Determine the (X, Y) coordinate at the center of the cell enclosing the given text.  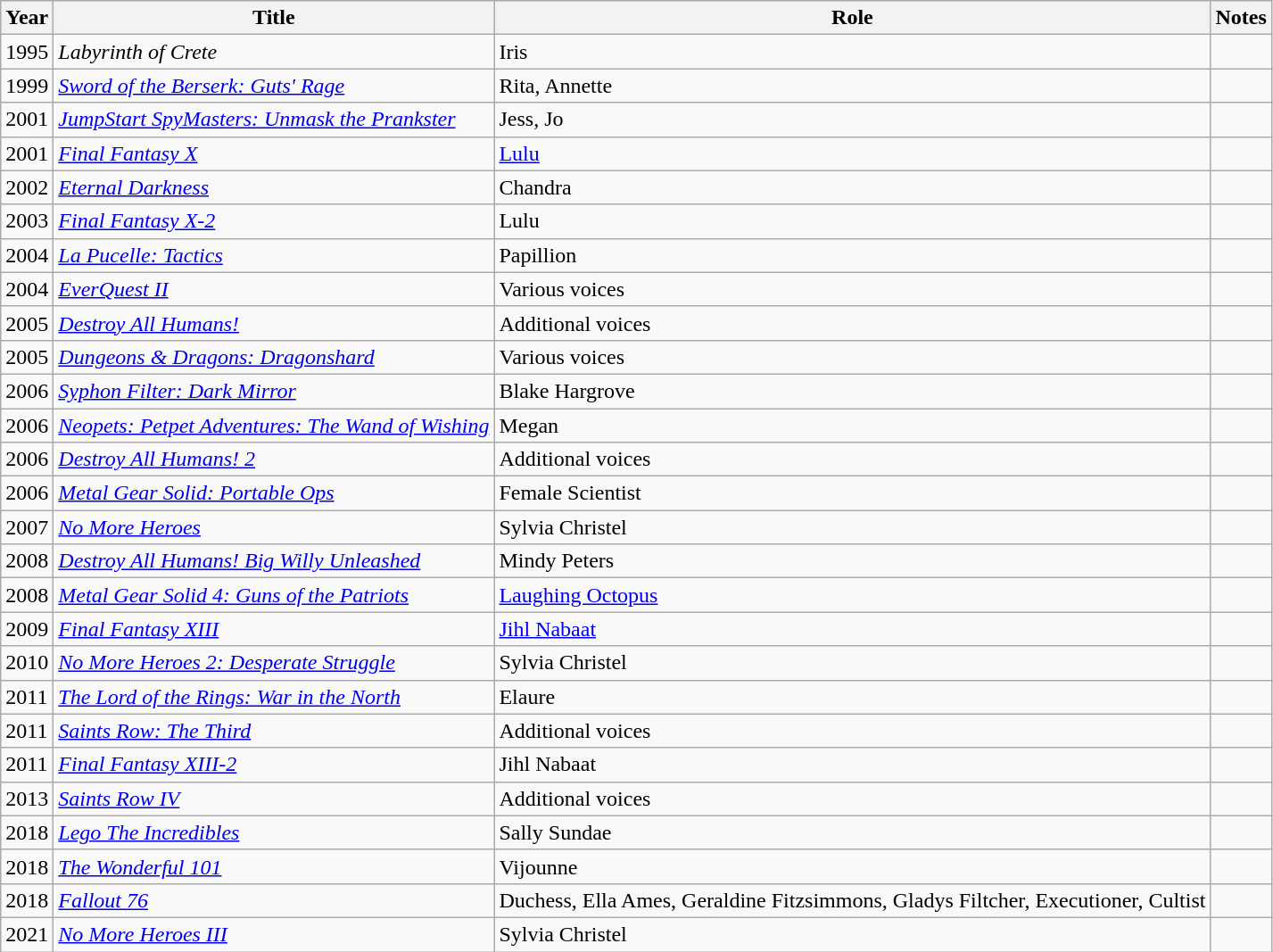
The Wonderful 101 (274, 866)
La Pucelle: Tactics (274, 255)
Neopets: Petpet Adventures: The Wand of Wishing (274, 426)
Jess, Jo (853, 120)
Vijounne (853, 866)
Labyrinth of Crete (274, 52)
Laughing Octopus (853, 595)
No More Heroes (274, 527)
Papillion (853, 255)
Chandra (853, 187)
Final Fantasy XIII (274, 629)
1995 (27, 52)
Destroy All Humans! (274, 323)
Saints Row IV (274, 799)
Saints Row: The Third (274, 731)
Lego The Incredibles (274, 832)
Eternal Darkness (274, 187)
Mindy Peters (853, 561)
Female Scientist (853, 493)
2021 (27, 934)
Syphon Filter: Dark Mirror (274, 391)
Metal Gear Solid 4: Guns of the Patriots (274, 595)
Megan (853, 426)
Duchess, Ella Ames, Geraldine Fitzsimmons, Gladys Filtcher, Executioner, Cultist (853, 900)
No More Heroes III (274, 934)
Fallout 76 (274, 900)
Iris (853, 52)
Metal Gear Solid: Portable Ops (274, 493)
2010 (27, 663)
Year (27, 18)
1999 (27, 86)
2013 (27, 799)
2002 (27, 187)
Notes (1241, 18)
Role (853, 18)
Sally Sundae (853, 832)
2009 (27, 629)
Destroy All Humans! Big Willy Unleashed (274, 561)
No More Heroes 2: Desperate Struggle (274, 663)
Sword of the Berserk: Guts' Rage (274, 86)
EverQuest II (274, 289)
JumpStart SpyMasters: Unmask the Prankster (274, 120)
Destroy All Humans! 2 (274, 459)
2007 (27, 527)
Dungeons & Dragons: Dragonshard (274, 357)
Blake Hargrove (853, 391)
Final Fantasy X (274, 153)
2003 (27, 221)
Rita, Annette (853, 86)
Title (274, 18)
Elaure (853, 697)
The Lord of the Rings: War in the North (274, 697)
Final Fantasy X-2 (274, 221)
Final Fantasy XIII-2 (274, 765)
